Extract the (x, y) coordinate from the center of the cell holding the provided text.  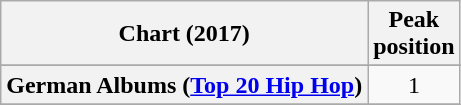
Chart (2017) (184, 34)
1 (414, 85)
Peakposition (414, 34)
German Albums (Top 20 Hip Hop) (184, 85)
